Return the (X, Y) coordinate for the center point of the cell that contains the specified text.  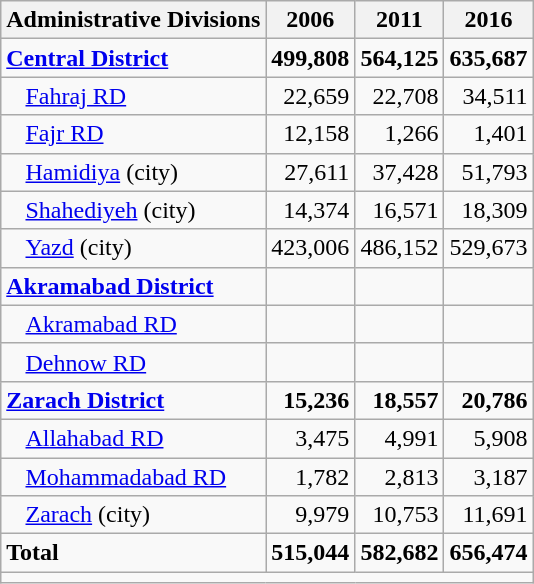
635,687 (488, 58)
15,236 (310, 400)
2016 (488, 20)
Yazd (city) (134, 248)
Zarach (city) (134, 515)
Zarach District (134, 400)
Akramabad District (134, 286)
582,682 (400, 553)
37,428 (400, 172)
12,158 (310, 134)
Akramabad RD (134, 324)
Dehnow RD (134, 362)
51,793 (488, 172)
656,474 (488, 553)
18,309 (488, 210)
20,786 (488, 400)
Total (134, 553)
423,006 (310, 248)
499,808 (310, 58)
2011 (400, 20)
Allahabad RD (134, 438)
Fajr RD (134, 134)
4,991 (400, 438)
Central District (134, 58)
22,708 (400, 96)
11,691 (488, 515)
Hamidiya (city) (134, 172)
Mohammadabad RD (134, 477)
2006 (310, 20)
1,782 (310, 477)
1,401 (488, 134)
Fahraj RD (134, 96)
3,187 (488, 477)
9,979 (310, 515)
14,374 (310, 210)
515,044 (310, 553)
22,659 (310, 96)
Administrative Divisions (134, 20)
16,571 (400, 210)
27,611 (310, 172)
18,557 (400, 400)
Shahediyeh (city) (134, 210)
10,753 (400, 515)
564,125 (400, 58)
34,511 (488, 96)
2,813 (400, 477)
529,673 (488, 248)
486,152 (400, 248)
1,266 (400, 134)
3,475 (310, 438)
5,908 (488, 438)
